Locate the cell with the specified text and output its [X, Y] center coordinate. 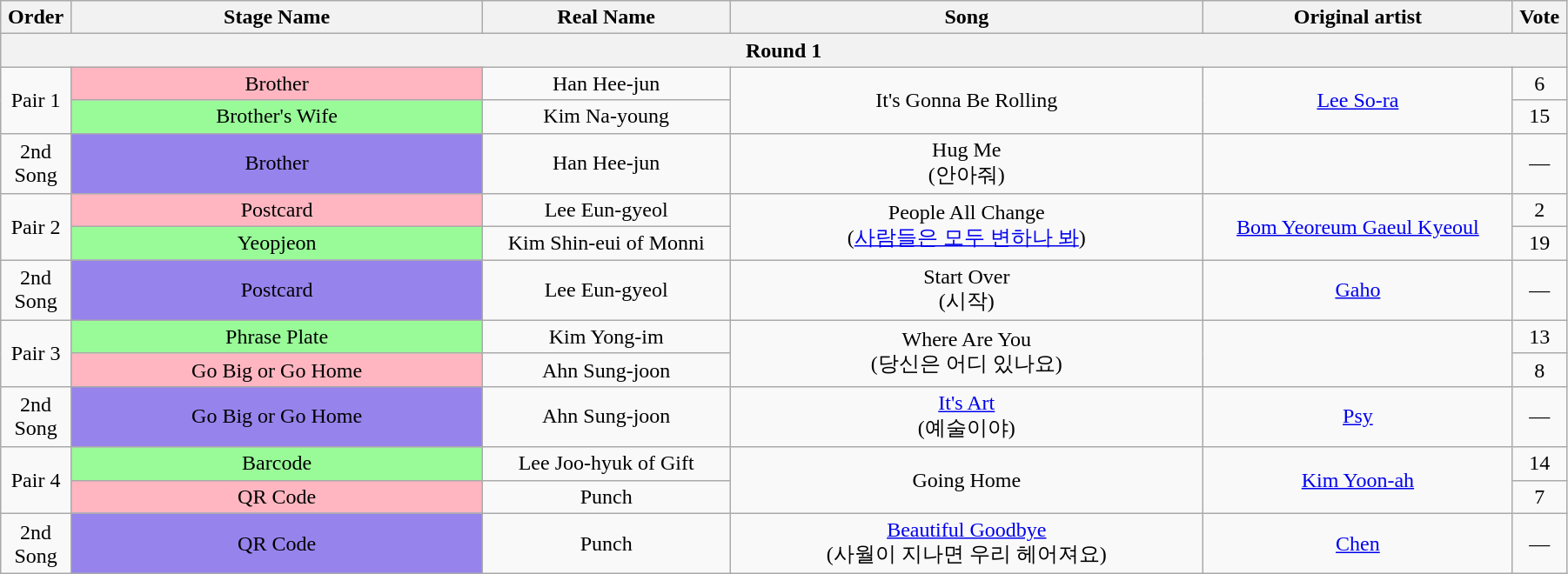
Pair 4 [37, 480]
Song [967, 17]
Psy [1357, 417]
Start Over(시작) [967, 290]
It's Gonna Be Rolling [967, 100]
Lee Joo-hyuk of Gift [606, 464]
Pair 1 [37, 100]
Kim Yong-im [606, 337]
Pair 3 [37, 353]
Yeopjeon [277, 244]
Stage Name [277, 17]
8 [1540, 370]
Kim Yoon-ah [1357, 480]
14 [1540, 464]
Chen [1357, 544]
Vote [1540, 17]
13 [1540, 337]
Hug Me(안아줘) [967, 164]
It's Art(예술이야) [967, 417]
7 [1540, 497]
Pair 2 [37, 227]
Real Name [606, 17]
Lee So-ra [1357, 100]
Phrase Plate [277, 337]
19 [1540, 244]
Beautiful Goodbye(사월이 지나면 우리 헤어져요) [967, 544]
15 [1540, 117]
Brother's Wife [277, 117]
Kim Na-young [606, 117]
Bom Yeoreum Gaeul Kyeoul [1357, 227]
Order [37, 17]
Kim Shin-eui of Monni [606, 244]
Going Home [967, 480]
6 [1540, 83]
2 [1540, 210]
Original artist [1357, 17]
Where Are You(당신은 어디 있나요) [967, 353]
Gaho [1357, 290]
Round 1 [784, 50]
People All Change(사람들은 모두 변하나 봐) [967, 227]
Barcode [277, 464]
